Search for the cell housing the specified text and yield its [x, y] center coordinate. 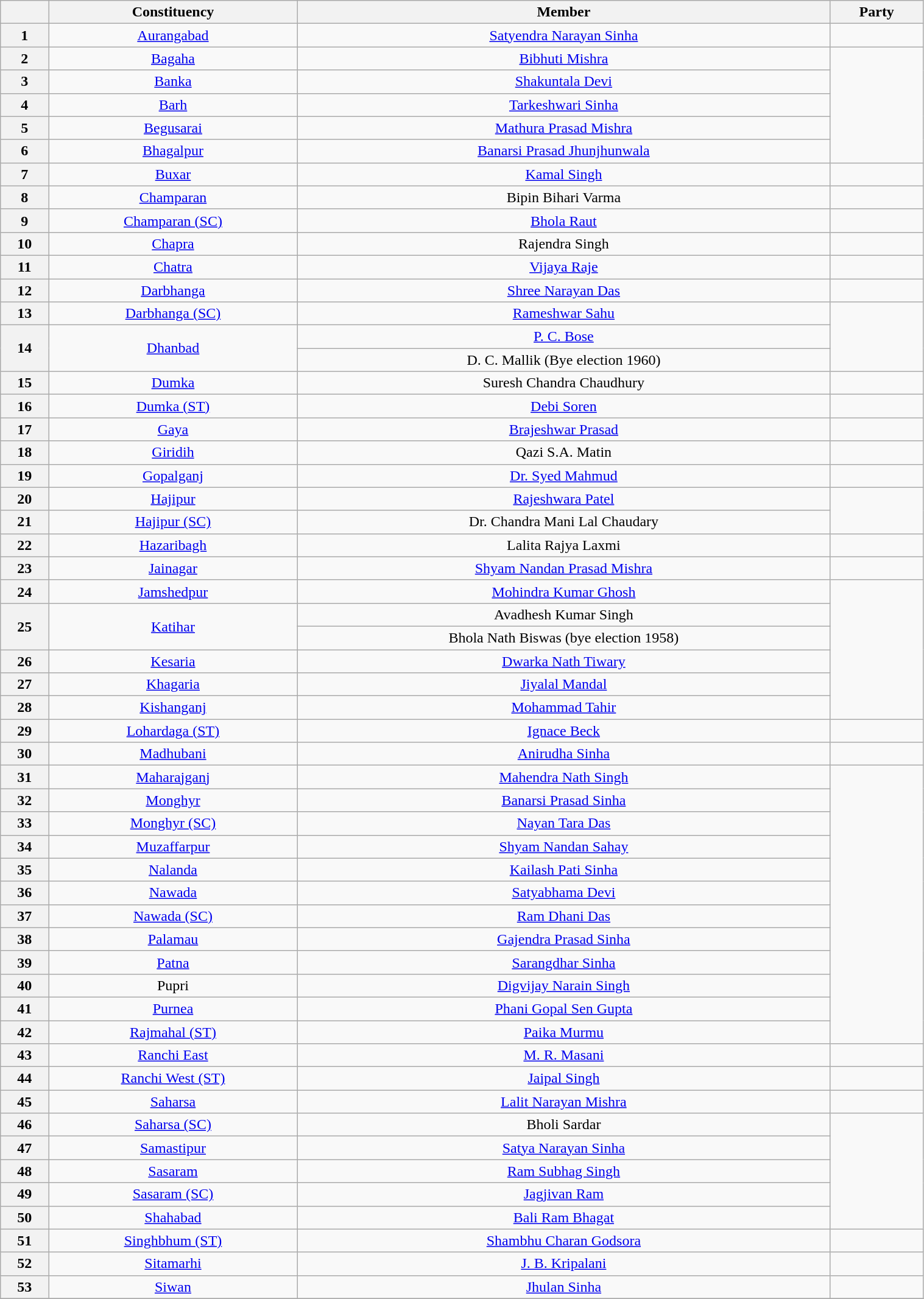
Gajendra Prasad Sinha [563, 939]
Qazi S.A. Matin [563, 452]
51 [24, 1241]
Bhola Raut [563, 220]
Jagjivan Ram [563, 1194]
J. B. Kripalani [563, 1264]
Bholi Sardar [563, 1125]
11 [24, 267]
23 [24, 568]
Siwan [173, 1287]
Member [563, 12]
Banarsi Prasad Sinha [563, 800]
Kesaria [173, 661]
Dhanbad [173, 348]
Ranchi West (ST) [173, 1079]
39 [24, 962]
Mohammad Tahir [563, 708]
Shyam Nandan Prasad Mishra [563, 568]
22 [24, 545]
30 [24, 754]
Nayan Tara Das [563, 823]
Aurangabad [173, 35]
Shakuntala Devi [563, 82]
43 [24, 1055]
Monghyr (SC) [173, 823]
Jamshedpur [173, 591]
Shahabad [173, 1217]
44 [24, 1079]
Shree Narayan Das [563, 290]
Champaran [173, 197]
Giridih [173, 452]
52 [24, 1264]
53 [24, 1287]
6 [24, 151]
Lalit Narayan Mishra [563, 1102]
13 [24, 314]
Dumka (ST) [173, 406]
Rajmahal (ST) [173, 1032]
18 [24, 452]
Rajeshwara Patel [563, 499]
24 [24, 591]
41 [24, 1009]
Digvijay Narain Singh [563, 985]
Monghyr [173, 800]
Banka [173, 82]
12 [24, 290]
47 [24, 1148]
50 [24, 1217]
Bibhuti Mishra [563, 58]
Kamal Singh [563, 174]
Satyendra Narayan Sinha [563, 35]
Kishanganj [173, 708]
Anirudha Sinha [563, 754]
9 [24, 220]
28 [24, 708]
Barh [173, 105]
3 [24, 82]
Shyam Nandan Sahay [563, 847]
Purnea [173, 1009]
Brajeshwar Prasad [563, 429]
31 [24, 777]
Saharsa [173, 1102]
Paika Murmu [563, 1032]
15 [24, 383]
Mahendra Nath Singh [563, 777]
37 [24, 916]
19 [24, 476]
Vijaya Raje [563, 267]
Ram Dhani Das [563, 916]
21 [24, 522]
Sarangdhar Sinha [563, 962]
Lohardaga (ST) [173, 731]
Chatra [173, 267]
Party [876, 12]
Madhubani [173, 754]
Hajipur (SC) [173, 522]
D. C. Mallik (Bye election 1960) [563, 360]
Dwarka Nath Tiwary [563, 661]
Begusarai [173, 128]
Nawada [173, 893]
Constituency [173, 12]
Gaya [173, 429]
2 [24, 58]
Bhagalpur [173, 151]
Katihar [173, 626]
Rameshwar Sahu [563, 314]
Avadhesh Kumar Singh [563, 614]
Muzaffarpur [173, 847]
25 [24, 626]
Palamau [173, 939]
40 [24, 985]
29 [24, 731]
26 [24, 661]
Suresh Chandra Chaudhury [563, 383]
7 [24, 174]
48 [24, 1171]
Saharsa (SC) [173, 1125]
Satyabhama Devi [563, 893]
Ignace Beck [563, 731]
M. R. Masani [563, 1055]
Jiyalal Mandal [563, 685]
35 [24, 870]
Lalita Rajya Laxmi [563, 545]
Ram Subhag Singh [563, 1171]
Kailash Pati Sinha [563, 870]
Tarkeshwari Sinha [563, 105]
Banarsi Prasad Jhunjhunwala [563, 151]
Jainagar [173, 568]
Hajipur [173, 499]
Bagaha [173, 58]
Chapra [173, 244]
38 [24, 939]
16 [24, 406]
Darbhanga [173, 290]
5 [24, 128]
Bali Ram Bhagat [563, 1217]
27 [24, 685]
Nawada (SC) [173, 916]
1 [24, 35]
45 [24, 1102]
Phani Gopal Sen Gupta [563, 1009]
Khagaria [173, 685]
Dumka [173, 383]
Hazaribagh [173, 545]
Jaipal Singh [563, 1079]
Samastipur [173, 1148]
Debi Soren [563, 406]
Nalanda [173, 870]
Champaran (SC) [173, 220]
Dr. Syed Mahmud [563, 476]
Darbhanga (SC) [173, 314]
Dr. Chandra Mani Lal Chaudary [563, 522]
P. C. Bose [563, 337]
Sasaram (SC) [173, 1194]
17 [24, 429]
Singhbhum (ST) [173, 1241]
49 [24, 1194]
36 [24, 893]
Ranchi East [173, 1055]
Maharajganj [173, 777]
Jhulan Sinha [563, 1287]
4 [24, 105]
14 [24, 348]
20 [24, 499]
Satya Narayan Sinha [563, 1148]
8 [24, 197]
Sasaram [173, 1171]
33 [24, 823]
Pupri [173, 985]
Shambhu Charan Godsora [563, 1241]
34 [24, 847]
Bipin Bihari Varma [563, 197]
Mohindra Kumar Ghosh [563, 591]
Mathura Prasad Mishra [563, 128]
Patna [173, 962]
Sitamarhi [173, 1264]
32 [24, 800]
Rajendra Singh [563, 244]
46 [24, 1125]
42 [24, 1032]
Buxar [173, 174]
Gopalganj [173, 476]
Bhola Nath Biswas (bye election 1958) [563, 638]
10 [24, 244]
